Return the (X, Y) coordinate for the center point of the cell that contains the specified text.  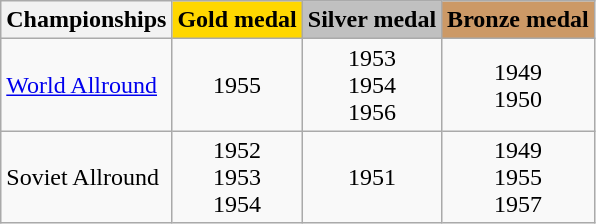
1949 1955 1957 (518, 177)
Soviet Allround (86, 177)
1952 1953 1954 (237, 177)
Gold medal (237, 20)
1955 (237, 85)
World Allround (86, 85)
1951 (372, 177)
1953 1954 1956 (372, 85)
Silver medal (372, 20)
Bronze medal (518, 20)
1949 1950 (518, 85)
Championships (86, 20)
